Return the (X, Y) coordinate for the center point of the cell that contains the specified text.  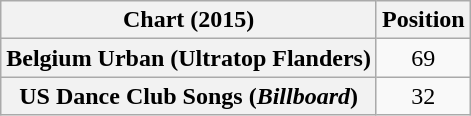
69 (423, 58)
Position (423, 20)
US Dance Club Songs (Billboard) (189, 96)
Belgium Urban (Ultratop Flanders) (189, 58)
Chart (2015) (189, 20)
32 (423, 96)
